For the text-containing cell, return its midpoint in (X, Y) coordinate format. 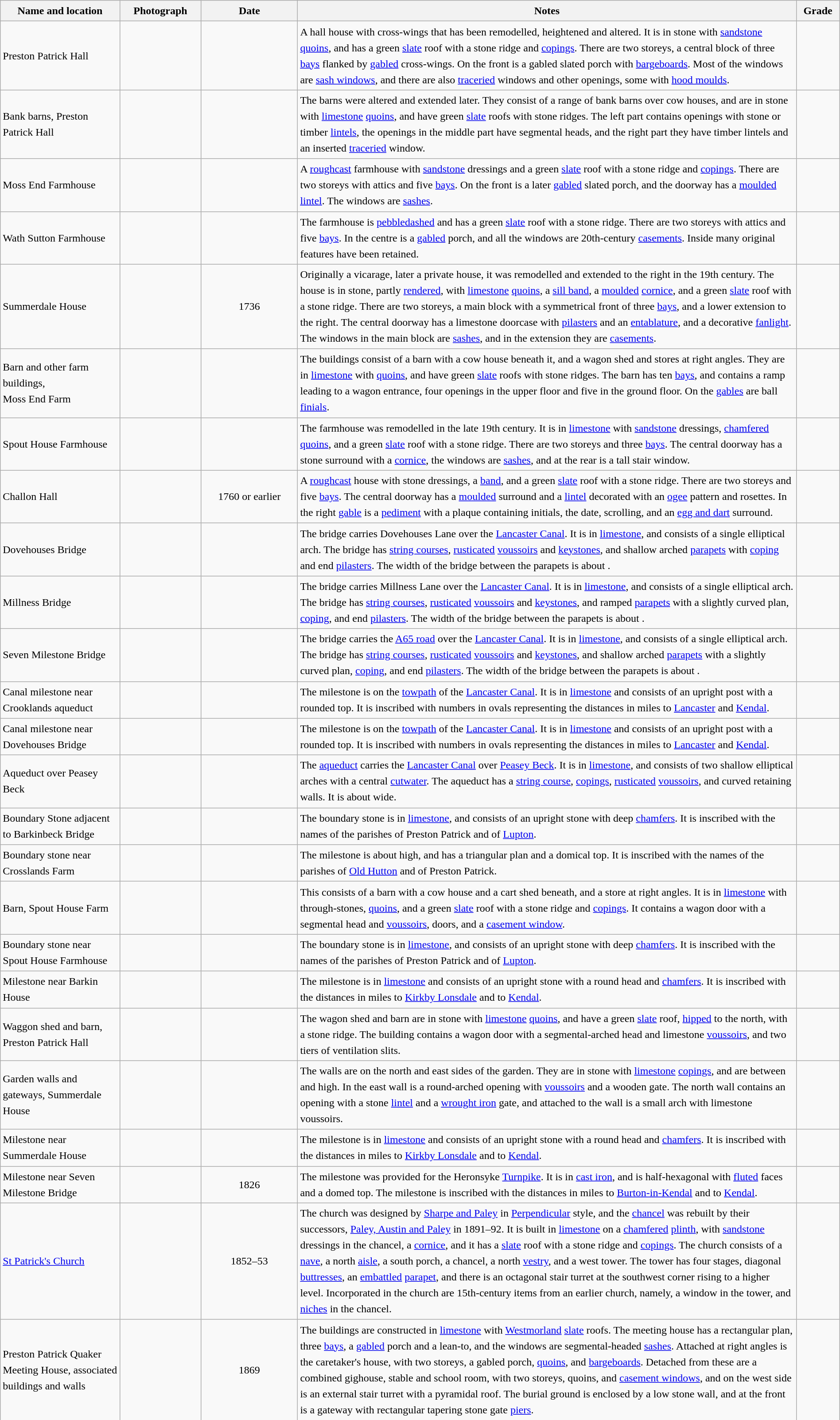
Spout House Farmhouse (60, 444)
1760 or earlier (249, 496)
Bank barns, Preston Patrick Hall (60, 124)
Notes (547, 11)
Photograph (160, 11)
St Patrick's Church (60, 1261)
1852–53 (249, 1261)
Dovehouses Bridge (60, 550)
Milestone near Barkin House (60, 989)
1736 (249, 307)
Waggon shed and barn,Preston Patrick Hall (60, 1034)
Boundary stone near Crosslands Farm (60, 863)
1826 (249, 1184)
Grade (818, 11)
Milestone near Seven Milestone Bridge (60, 1184)
Aqueduct over Peasey Beck (60, 782)
Canal milestone near Crooklands aqueduct (60, 700)
Wath Sutton Farmhouse (60, 238)
Date (249, 11)
Challon Hall (60, 496)
Millness Bridge (60, 602)
Moss End Farmhouse (60, 185)
Barn, Spout House Farm (60, 908)
Canal milestone near Dovehouses Bridge (60, 737)
Boundary stone near Spout House Farmhouse (60, 953)
Boundary Stone adjacent to Barkinbeck Bridge (60, 826)
Seven Milestone Bridge (60, 655)
Preston Patrick Hall (60, 56)
1869 (249, 1369)
Summerdale House (60, 307)
Name and location (60, 11)
Garden walls and gateways, Summerdale House (60, 1095)
Barn and other farm buildings,Moss End Farm (60, 383)
Preston Patrick Quaker Meeting House, associated buildings and walls (60, 1369)
Milestone near Summerdale House (60, 1148)
